From the cell containing the given text, extract its center point as [x, y] coordinate. 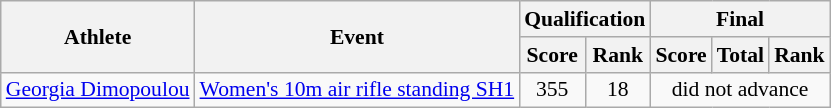
Total [740, 55]
Georgia Dimopoulou [98, 90]
Qualification [584, 19]
Athlete [98, 36]
Event [358, 36]
Women's 10m air rifle standing SH1 [358, 90]
did not advance [740, 90]
355 [552, 90]
18 [618, 90]
Final [740, 19]
